From the cell containing the given text, extract its center point as (X, Y) coordinate. 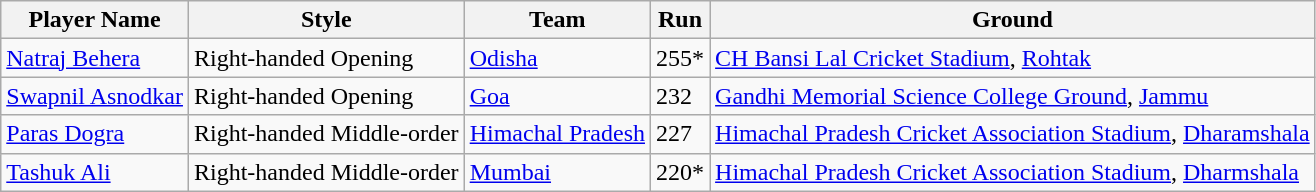
Odisha (557, 58)
Run (680, 20)
Player Name (95, 20)
Paras Dogra (95, 134)
Team (557, 20)
232 (680, 96)
Goa (557, 96)
Ground (1013, 20)
Himachal Pradesh (557, 134)
220* (680, 172)
Mumbai (557, 172)
Himachal Pradesh Cricket Association Stadium, Dharmshala (1013, 172)
Tashuk Ali (95, 172)
Gandhi Memorial Science College Ground, Jammu (1013, 96)
CH Bansi Lal Cricket Stadium, Rohtak (1013, 58)
Natraj Behera (95, 58)
Himachal Pradesh Cricket Association Stadium, Dharamshala (1013, 134)
Style (326, 20)
Swapnil Asnodkar (95, 96)
227 (680, 134)
255* (680, 58)
